Detect which cell encompasses the target text, then output its (X, Y) center coordinate. 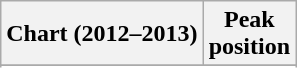
Peakposition (249, 34)
Chart (2012–2013) (102, 34)
